Find where the given text appears and provide that cell's center as (X, Y) coordinate. 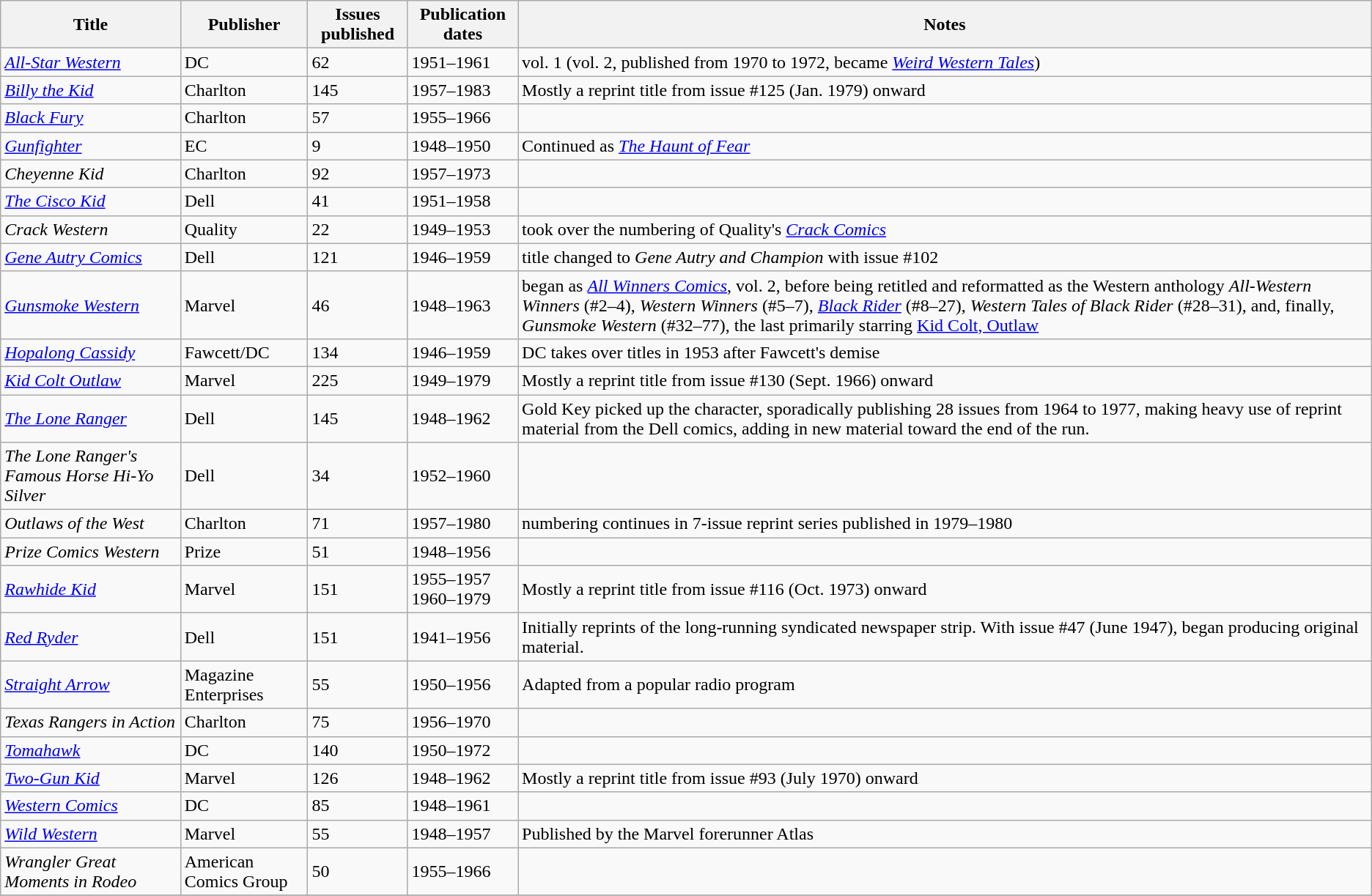
51 (358, 552)
Tomahawk (91, 750)
Billy the Kid (91, 90)
1957–1973 (462, 174)
Texas Rangers in Action (91, 722)
Prize (244, 552)
1950–1972 (462, 750)
Fawcett/DC (244, 352)
225 (358, 380)
Title (91, 25)
1951–1958 (462, 201)
57 (358, 118)
Red Ryder (91, 637)
Adapted from a popular radio program (945, 684)
EC (244, 146)
71 (358, 524)
Wrangler Great Moments in Rodeo (91, 872)
Magazine Enterprises (244, 684)
Notes (945, 25)
1941–1956 (462, 637)
The Cisco Kid (91, 201)
title changed to Gene Autry and Champion with issue #102 (945, 257)
46 (358, 305)
1948–1963 (462, 305)
Crack Western (91, 229)
75 (358, 722)
1948–1956 (462, 552)
62 (358, 62)
Initially reprints of the long-running syndicated newspaper strip. With issue #47 (June 1947), began producing original material. (945, 637)
Gunfighter (91, 146)
vol. 1 (vol. 2, published from 1970 to 1972, became Weird Western Tales) (945, 62)
9 (358, 146)
Gene Autry Comics (91, 257)
1949–1979 (462, 380)
Rawhide Kid (91, 589)
Mostly a reprint title from issue #93 (July 1970) onward (945, 778)
Mostly a reprint title from issue #130 (Sept. 1966) onward (945, 380)
50 (358, 872)
1948–1961 (462, 806)
The Lone Ranger (91, 418)
126 (358, 778)
1950–1956 (462, 684)
Continued as The Haunt of Fear (945, 146)
Publisher (244, 25)
Wild Western (91, 834)
Published by the Marvel forerunner Atlas (945, 834)
numbering continues in 7-issue reprint series published in 1979–1980 (945, 524)
41 (358, 201)
Western Comics (91, 806)
All-Star Western (91, 62)
Cheyenne Kid (91, 174)
Hopalong Cassidy (91, 352)
Mostly a reprint title from issue #116 (Oct. 1973) onward (945, 589)
Prize Comics Western (91, 552)
Quality (244, 229)
Mostly a reprint title from issue #125 (Jan. 1979) onward (945, 90)
140 (358, 750)
1955–19571960–1979 (462, 589)
Publication dates (462, 25)
1948–1957 (462, 834)
Gunsmoke Western (91, 305)
22 (358, 229)
134 (358, 352)
1948–1950 (462, 146)
Two-Gun Kid (91, 778)
1956–1970 (462, 722)
1951–1961 (462, 62)
1957–1980 (462, 524)
took over the numbering of Quality's Crack Comics (945, 229)
1949–1953 (462, 229)
Issues published (358, 25)
34 (358, 476)
Black Fury (91, 118)
121 (358, 257)
85 (358, 806)
92 (358, 174)
1957–1983 (462, 90)
The Lone Ranger's Famous Horse Hi-Yo Silver (91, 476)
American Comics Group (244, 872)
Straight Arrow (91, 684)
Kid Colt Outlaw (91, 380)
1952–1960 (462, 476)
Outlaws of the West (91, 524)
DC takes over titles in 1953 after Fawcett's demise (945, 352)
